Output the [x, y] coordinate of the center of the cell containing the given text.  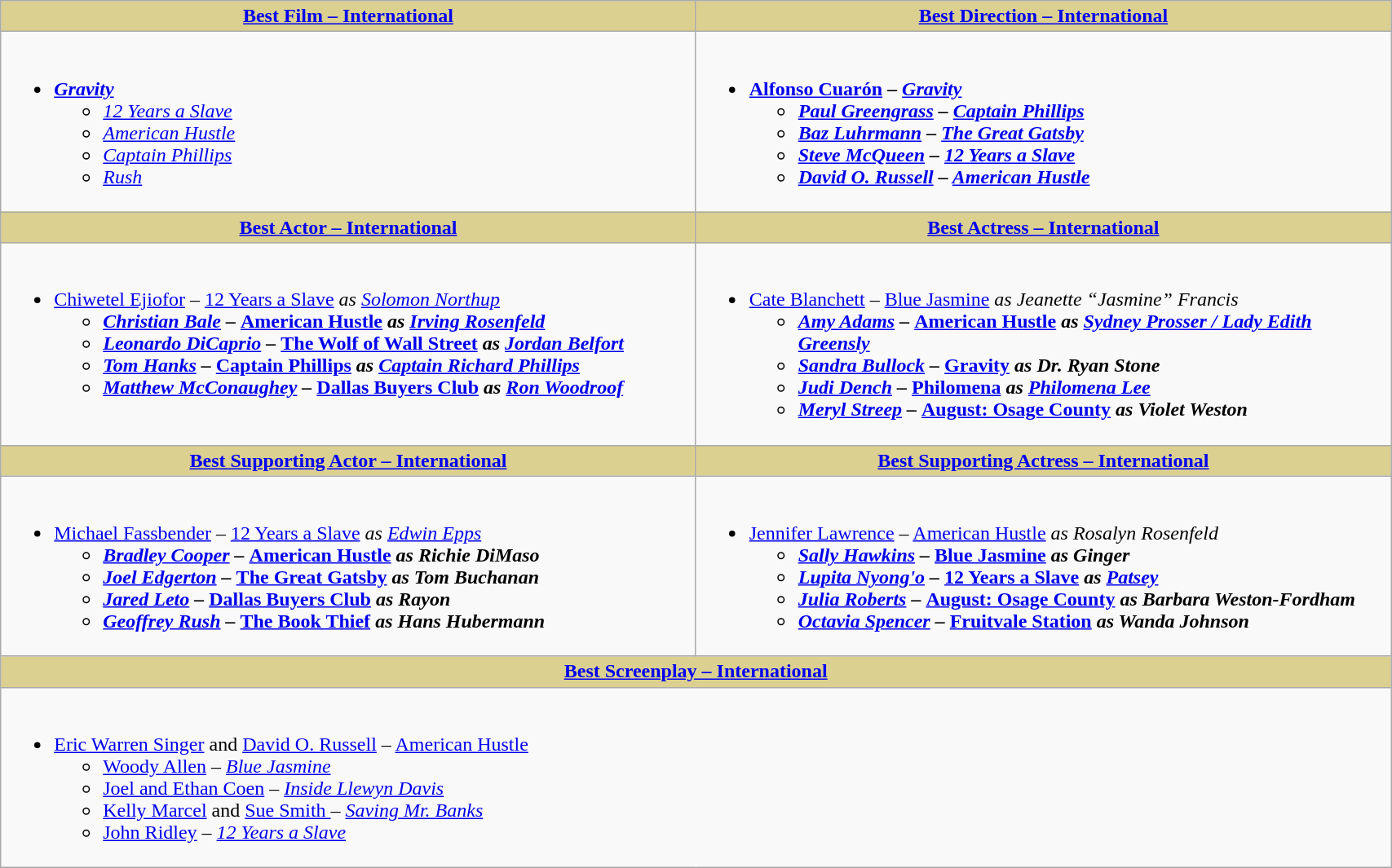
Gravity12 Years a SlaveAmerican HustleCaptain PhillipsRush [348, 122]
Best Actress – International [1043, 227]
Best Supporting Actor – International [348, 460]
Best Direction – International [1043, 16]
Best Supporting Actress – International [1043, 460]
Best Actor – International [348, 227]
Best Screenplay – International [696, 672]
Best Film – International [348, 16]
